Scan for the cell matching the given text and deliver its [X, Y] coordinate at center. 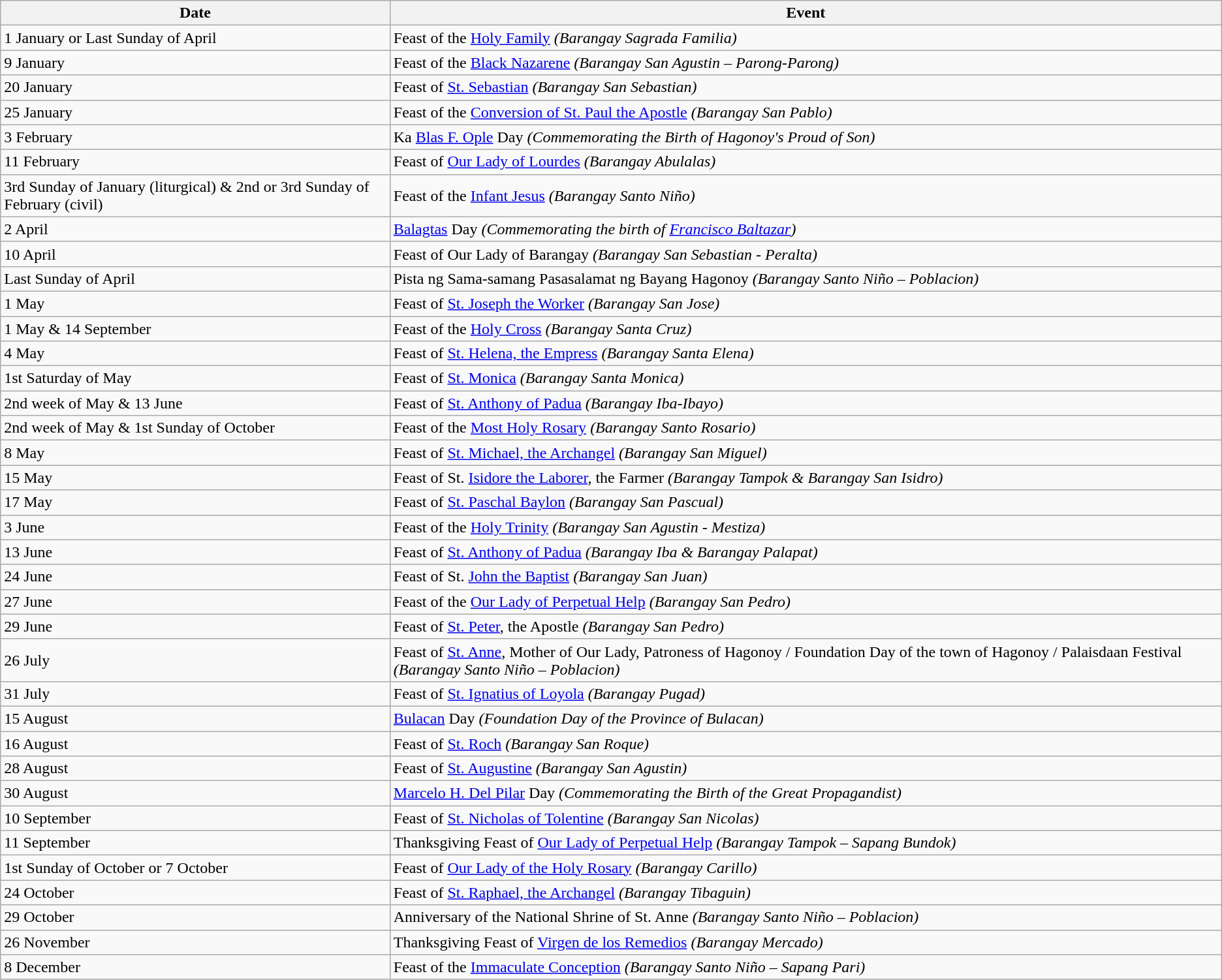
1 May [196, 303]
Balagtas Day (Commemorating the birth of Francisco Baltazar) [806, 229]
17 May [196, 502]
Ka Blas F. Ople Day (Commemorating the Birth of Hagonoy's Proud of Son) [806, 137]
2nd week of May & 1st Sunday of October [196, 428]
3 June [196, 527]
Feast of St. Roch (Barangay San Roque) [806, 743]
30 August [196, 793]
13 June [196, 552]
15 May [196, 478]
Feast of St. John the Baptist (Barangay San Juan) [806, 577]
8 December [196, 967]
24 June [196, 577]
16 August [196, 743]
Thanksgiving Feast of Virgen de los Remedios (Barangay Mercado) [806, 942]
1st Saturday of May [196, 378]
Feast of St. Peter, the Apostle (Barangay San Pedro) [806, 626]
1 January or Last Sunday of April [196, 38]
11 September [196, 843]
10 April [196, 254]
Marcelo H. Del Pilar Day (Commemorating the Birth of the Great Propagandist) [806, 793]
Feast of the Conversion of St. Paul the Apostle (Barangay San Pablo) [806, 112]
Feast of St. Anthony of Padua (Barangay Iba & Barangay Palapat) [806, 552]
4 May [196, 354]
15 August [196, 718]
Feast of St. Nicholas of Tolentine (Barangay San Nicolas) [806, 818]
24 October [196, 893]
Feast of St. Isidore the Laborer, the Farmer (Barangay Tampok & Barangay San Isidro) [806, 478]
Feast of the Holy Cross (Barangay Santa Cruz) [806, 328]
3 February [196, 137]
1 May & 14 September [196, 328]
Feast of the Black Nazarene (Barangay San Agustin – Parong-Parong) [806, 63]
Feast of St. Augustine (Barangay San Agustin) [806, 769]
3rd Sunday of January (liturgical) & 2nd or 3rd Sunday of February (civil) [196, 196]
Feast of St. Raphael, the Archangel (Barangay Tibaguin) [806, 893]
Feast of the Infant Jesus (Barangay Santo Niño) [806, 196]
25 January [196, 112]
29 June [196, 626]
9 January [196, 63]
Feast of St. Ignatius of Loyola (Barangay Pugad) [806, 694]
Feast of St. Sebastian (Barangay San Sebastian) [806, 87]
11 February [196, 162]
Date [196, 13]
Feast of the Immaculate Conception (Barangay Santo Niño – Sapang Pari) [806, 967]
Feast of St. Helena, the Empress (Barangay Santa Elena) [806, 354]
Event [806, 13]
26 November [196, 942]
26 July [196, 660]
Last Sunday of April [196, 279]
10 September [196, 818]
28 August [196, 769]
Anniversary of the National Shrine of St. Anne (Barangay Santo Niño – Poblacion) [806, 917]
Bulacan Day (Foundation Day of the Province of Bulacan) [806, 718]
Feast of Our Lady of the Holy Rosary (Barangay Carillo) [806, 868]
Feast of St. Michael, the Archangel (Barangay San Miguel) [806, 453]
Feast of St. Anthony of Padua (Barangay Iba-Ibayo) [806, 403]
Feast of St. Paschal Baylon (Barangay San Pascual) [806, 502]
2nd week of May & 13 June [196, 403]
Feast of the Holy Trinity (Barangay San Agustin - Mestiza) [806, 527]
Feast of the Our Lady of Perpetual Help (Barangay San Pedro) [806, 602]
Thanksgiving Feast of Our Lady of Perpetual Help (Barangay Tampok – Sapang Bundok) [806, 843]
Feast of Our Lady of Lourdes (Barangay Abulalas) [806, 162]
Feast of the Most Holy Rosary (Barangay Santo Rosario) [806, 428]
1st Sunday of October or 7 October [196, 868]
Feast of St. Monica (Barangay Santa Monica) [806, 378]
20 January [196, 87]
8 May [196, 453]
2 April [196, 229]
Pista ng Sama-samang Pasasalamat ng Bayang Hagonoy (Barangay Santo Niño – Poblacion) [806, 279]
Feast of St. Joseph the Worker (Barangay San Jose) [806, 303]
27 June [196, 602]
31 July [196, 694]
29 October [196, 917]
Feast of the Holy Family (Barangay Sagrada Familia) [806, 38]
Feast of Our Lady of Barangay (Barangay San Sebastian - Peralta) [806, 254]
